For the text-containing cell, return its midpoint in [X, Y] coordinate format. 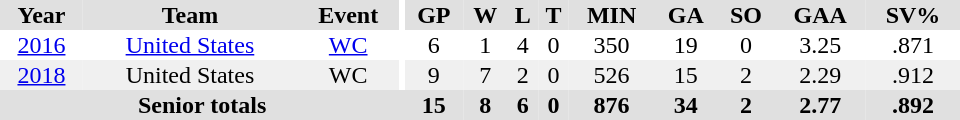
19 [686, 45]
2018 [42, 75]
W [485, 15]
2.29 [820, 75]
7 [485, 75]
MIN [612, 15]
SO [746, 15]
350 [612, 45]
Event [348, 15]
876 [612, 105]
2.77 [820, 105]
T [554, 15]
GA [686, 15]
3.25 [820, 45]
Senior totals [202, 105]
9 [434, 75]
Team [190, 15]
Year [42, 15]
.871 [913, 45]
2016 [42, 45]
L [522, 15]
34 [686, 105]
526 [612, 75]
1 [485, 45]
.892 [913, 105]
8 [485, 105]
4 [522, 45]
.912 [913, 75]
GP [434, 15]
GAA [820, 15]
SV% [913, 15]
